Pinpoint the cell where the given text exists, returning its (X, Y) midpoint coordinate. 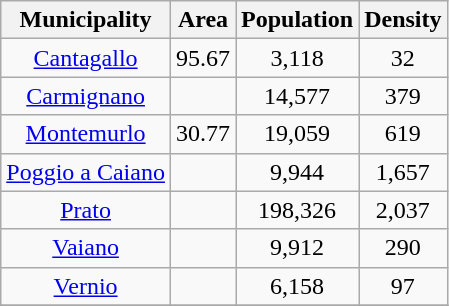
Vernio (86, 286)
290 (403, 248)
2,037 (403, 210)
Vaiano (86, 248)
Carmignano (86, 96)
379 (403, 96)
Montemurlo (86, 134)
198,326 (298, 210)
1,657 (403, 172)
9,912 (298, 248)
9,944 (298, 172)
Cantagallo (86, 58)
32 (403, 58)
Municipality (86, 20)
97 (403, 286)
Density (403, 20)
3,118 (298, 58)
Population (298, 20)
Prato (86, 210)
619 (403, 134)
95.67 (202, 58)
6,158 (298, 286)
Area (202, 20)
Poggio a Caiano (86, 172)
30.77 (202, 134)
19,059 (298, 134)
14,577 (298, 96)
